Capture the cell that displays the provided text and extract its (X, Y) central coordinate. 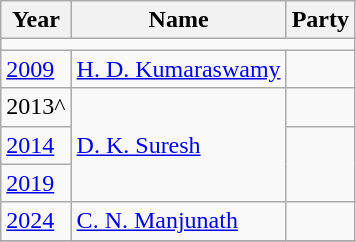
Party (320, 20)
Name (178, 20)
H. D. Kumaraswamy (178, 69)
2019 (36, 183)
C. N. Manjunath (178, 221)
Year (36, 20)
2014 (36, 145)
2009 (36, 69)
D. K. Suresh (178, 145)
2013^ (36, 107)
2024 (36, 221)
